Provide the (x, y) coordinate of the cell's center where the given text is located.  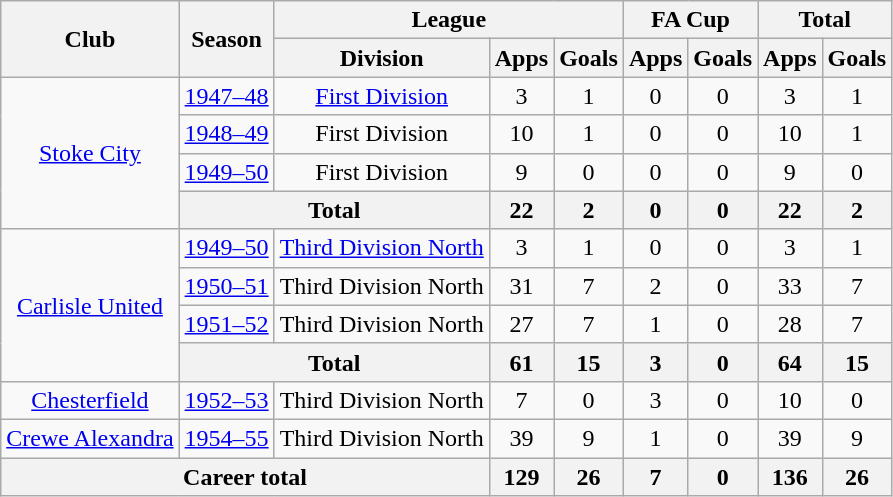
1948–49 (226, 134)
Chesterfield (90, 400)
Club (90, 39)
1950–51 (226, 286)
33 (790, 286)
61 (521, 362)
Division (382, 58)
Season (226, 39)
136 (790, 477)
28 (790, 324)
27 (521, 324)
Career total (245, 477)
1954–55 (226, 438)
Crewe Alexandra (90, 438)
1947–48 (226, 96)
League (448, 20)
Carlisle United (90, 305)
1951–52 (226, 324)
Stoke City (90, 153)
31 (521, 286)
129 (521, 477)
64 (790, 362)
1952–53 (226, 400)
FA Cup (690, 20)
